Provide the (X, Y) coordinate of the cell's center where the given text is located.  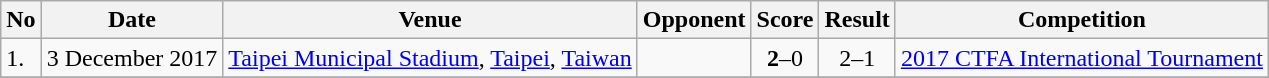
Competition (1082, 20)
2–1 (857, 58)
2017 CTFA International Tournament (1082, 58)
Taipei Municipal Stadium, Taipei, Taiwan (430, 58)
Opponent (694, 20)
2–0 (785, 58)
Venue (430, 20)
Date (132, 20)
Score (785, 20)
No (21, 20)
Result (857, 20)
1. (21, 58)
3 December 2017 (132, 58)
